Return the (X, Y) coordinate for the center point of the cell that contains the specified text.  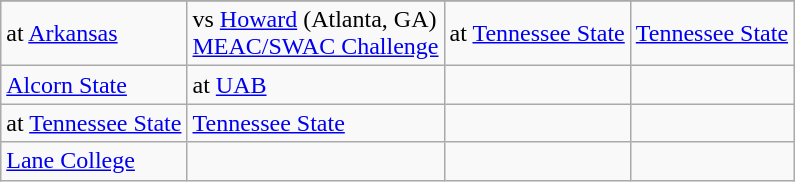
at Arkansas (94, 34)
at UAB (316, 85)
Alcorn State (94, 85)
vs Howard (Atlanta, GA)MEAC/SWAC Challenge (316, 34)
Lane College (94, 161)
